Detect which cell encompasses the target text, then output its (X, Y) center coordinate. 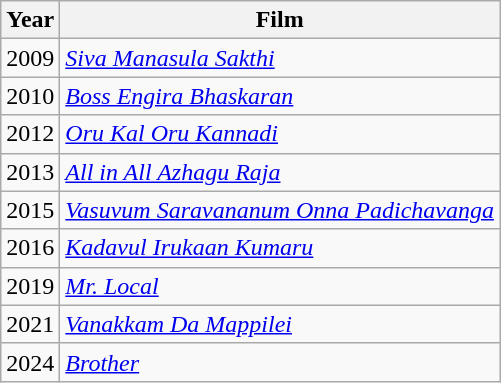
Vasuvum Saravananum Onna Padichavanga (280, 210)
2012 (30, 134)
Boss Engira Bhaskaran (280, 96)
Siva Manasula Sakthi (280, 58)
2010 (30, 96)
All in All Azhagu Raja (280, 172)
2021 (30, 324)
Kadavul Irukaan Kumaru (280, 248)
2009 (30, 58)
Vanakkam Da Mappilei (280, 324)
2015 (30, 210)
Mr. Local (280, 286)
2013 (30, 172)
2024 (30, 362)
Brother (280, 362)
Film (280, 20)
2016 (30, 248)
Year (30, 20)
2019 (30, 286)
Oru Kal Oru Kannadi (280, 134)
